Determine the [x, y] coordinate at the center of the cell enclosing the given text.  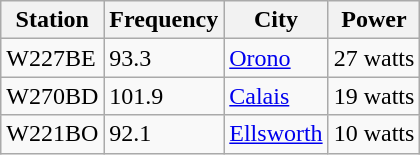
27 watts [374, 58]
Calais [276, 96]
93.3 [164, 58]
Power [374, 20]
W270BD [52, 96]
Ellsworth [276, 134]
10 watts [374, 134]
19 watts [374, 96]
92.1 [164, 134]
W221BO [52, 134]
City [276, 20]
Station [52, 20]
101.9 [164, 96]
Frequency [164, 20]
W227BE [52, 58]
Orono [276, 58]
